Return the (x, y) coordinate for the center point of the cell that contains the specified text.  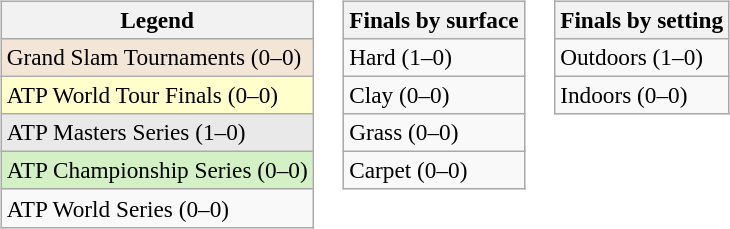
Indoors (0–0) (642, 95)
Clay (0–0) (434, 95)
ATP Championship Series (0–0) (157, 171)
Hard (1–0) (434, 57)
Outdoors (1–0) (642, 57)
Finals by setting (642, 20)
Carpet (0–0) (434, 171)
ATP Masters Series (1–0) (157, 133)
ATP World Series (0–0) (157, 208)
ATP World Tour Finals (0–0) (157, 95)
Finals by surface (434, 20)
Grass (0–0) (434, 133)
Grand Slam Tournaments (0–0) (157, 57)
Legend (157, 20)
